Extract the (x, y) coordinate from the center of the cell holding the provided text.  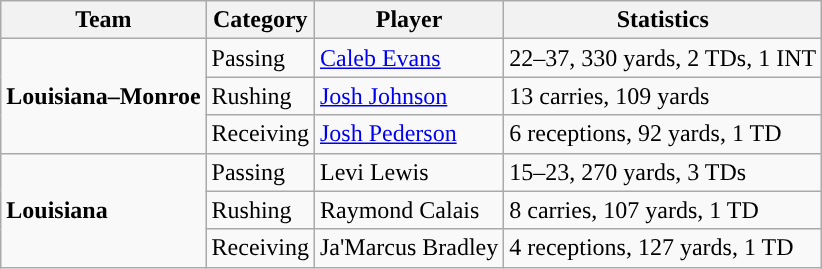
22–37, 330 yards, 2 TDs, 1 INT (663, 58)
Statistics (663, 20)
Josh Pederson (408, 134)
15–23, 270 yards, 3 TDs (663, 172)
Category (260, 20)
Team (104, 20)
Ja'Marcus Bradley (408, 248)
13 carries, 109 yards (663, 96)
Louisiana (104, 210)
4 receptions, 127 yards, 1 TD (663, 248)
6 receptions, 92 yards, 1 TD (663, 134)
Josh Johnson (408, 96)
Raymond Calais (408, 210)
Player (408, 20)
Levi Lewis (408, 172)
Caleb Evans (408, 58)
Louisiana–Monroe (104, 96)
8 carries, 107 yards, 1 TD (663, 210)
